Detect which cell encompasses the target text, then output its [x, y] center coordinate. 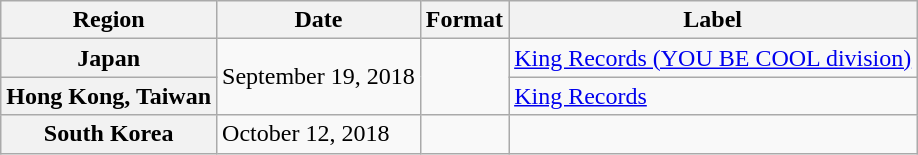
October 12, 2018 [319, 134]
South Korea [109, 134]
Date [319, 20]
King Records [713, 96]
Label [713, 20]
Region [109, 20]
Hong Kong, Taiwan [109, 96]
September 19, 2018 [319, 77]
Japan [109, 58]
Format [464, 20]
King Records (YOU BE COOL division) [713, 58]
